Extract the [X, Y] coordinate from the center of the cell holding the provided text.  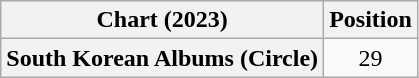
Chart (2023) [162, 20]
29 [371, 58]
South Korean Albums (Circle) [162, 58]
Position [371, 20]
